Identify which cell holds the provided text, then report its (x, y) central coordinate. 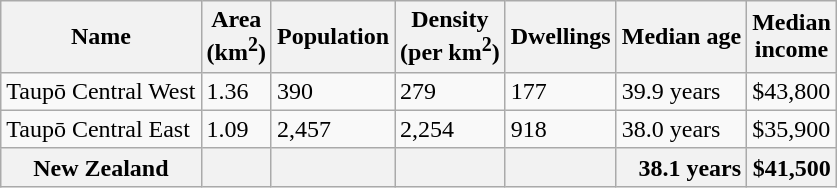
279 (450, 91)
Dwellings (560, 37)
Median age (681, 37)
1.36 (236, 91)
177 (560, 91)
918 (560, 129)
Taupō Central West (101, 91)
38.1 years (681, 167)
New Zealand (101, 167)
390 (332, 91)
Name (101, 37)
Density(per km2) (450, 37)
39.9 years (681, 91)
2,457 (332, 129)
Area(km2) (236, 37)
$43,800 (792, 91)
Population (332, 37)
Taupō Central East (101, 129)
38.0 years (681, 129)
$35,900 (792, 129)
$41,500 (792, 167)
Medianincome (792, 37)
1.09 (236, 129)
2,254 (450, 129)
